For the text-containing cell, return its midpoint in [X, Y] coordinate format. 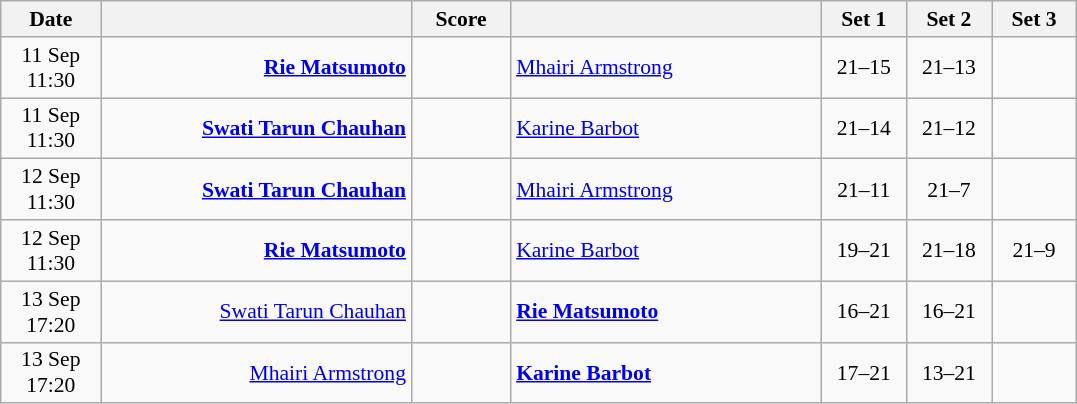
Date [51, 19]
Set 2 [948, 19]
21–9 [1034, 250]
21–12 [948, 128]
21–14 [864, 128]
Set 3 [1034, 19]
21–15 [864, 68]
13–21 [948, 372]
19–21 [864, 250]
21–13 [948, 68]
21–7 [948, 190]
Score [461, 19]
Set 1 [864, 19]
21–18 [948, 250]
21–11 [864, 190]
17–21 [864, 372]
